Locate the cell with the specified text and output its (x, y) center coordinate. 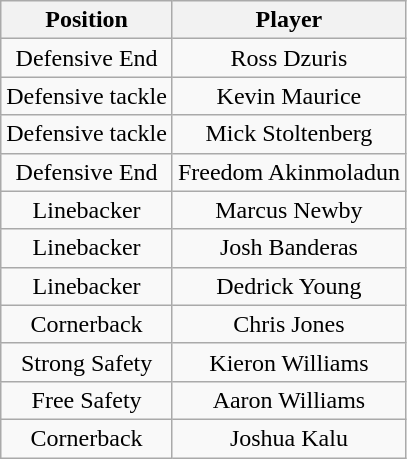
Mick Stoltenberg (288, 134)
Position (87, 20)
Marcus Newby (288, 210)
Free Safety (87, 400)
Freedom Akinmoladun (288, 172)
Josh Banderas (288, 248)
Dedrick Young (288, 286)
Kieron Williams (288, 362)
Kevin Maurice (288, 96)
Aaron Williams (288, 400)
Joshua Kalu (288, 438)
Player (288, 20)
Strong Safety (87, 362)
Chris Jones (288, 324)
Ross Dzuris (288, 58)
